Output the [x, y] coordinate of the center of the cell containing the given text.  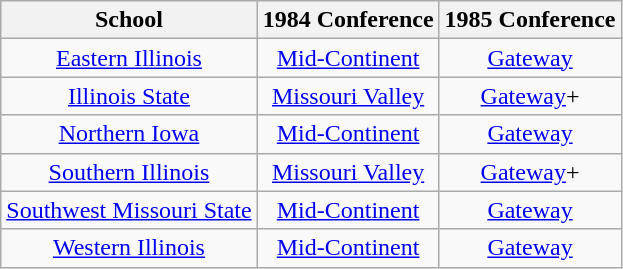
Southwest Missouri State [129, 210]
Eastern Illinois [129, 58]
School [129, 20]
Southern Illinois [129, 172]
Western Illinois [129, 248]
1984 Conference [348, 20]
1985 Conference [530, 20]
Illinois State [129, 96]
Northern Iowa [129, 134]
